Return the [X, Y] coordinate for the center point of the cell that contains the specified text.  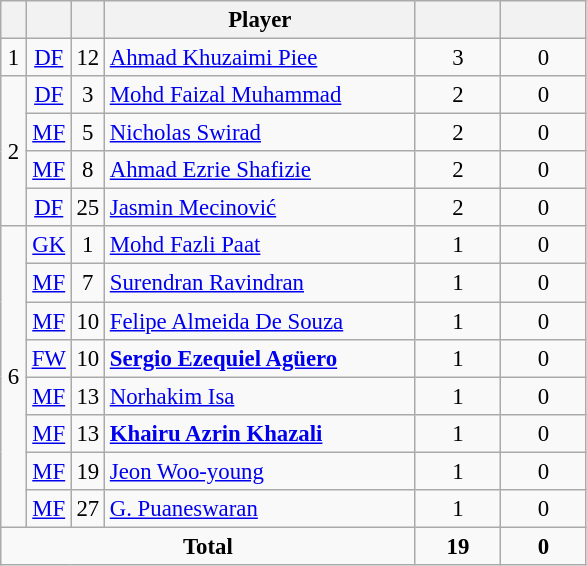
Jasmin Mecinović [260, 208]
Ahmad Ezrie Shafizie [260, 170]
8 [88, 170]
Total [208, 546]
Khairu Azrin Khazali [260, 433]
25 [88, 208]
Surendran Ravindran [260, 283]
GK [48, 245]
Mohd Fazli Paat [260, 245]
5 [88, 133]
Mohd Faizal Muhammad [260, 95]
Jeon Woo-young [260, 471]
Norhakim Isa [260, 396]
G. Puaneswaran [260, 509]
27 [88, 509]
Nicholas Swirad [260, 133]
Sergio Ezequiel Agüero [260, 358]
12 [88, 58]
Ahmad Khuzaimi Piee [260, 58]
7 [88, 283]
Felipe Almeida De Souza [260, 321]
6 [14, 376]
Player [260, 20]
FW [48, 358]
